Extract the [x, y] coordinate from the center of the cell holding the provided text.  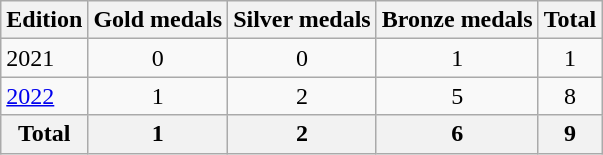
Silver medals [302, 20]
Bronze medals [457, 20]
Gold medals [158, 20]
6 [457, 134]
Edition [44, 20]
9 [570, 134]
8 [570, 96]
2021 [44, 58]
5 [457, 96]
2022 [44, 96]
